Identify which cell holds the provided text, then report its [x, y] central coordinate. 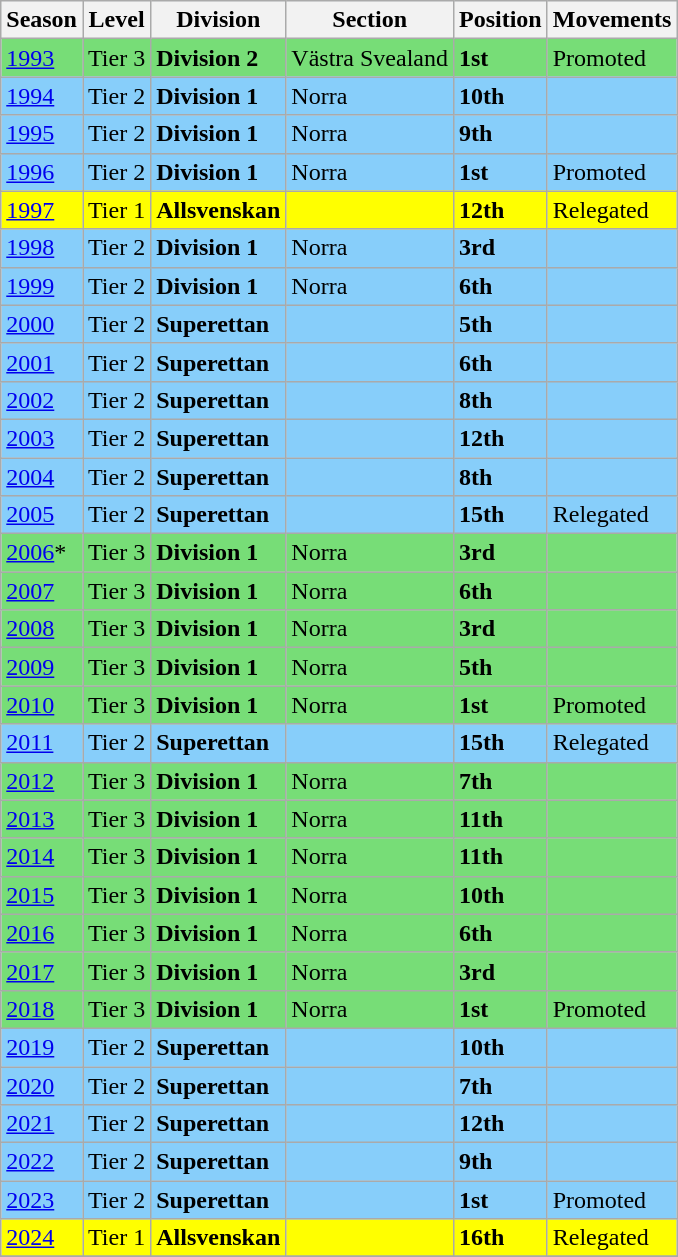
Division 2 [218, 58]
Season [42, 20]
1993 [42, 58]
2023 [42, 1200]
1999 [42, 286]
2003 [42, 438]
2017 [42, 971]
2014 [42, 857]
2001 [42, 362]
2020 [42, 1085]
16th [500, 1238]
2011 [42, 743]
2002 [42, 400]
2000 [42, 324]
1998 [42, 248]
Section [370, 20]
1997 [42, 210]
Movements [612, 20]
Division [218, 20]
2005 [42, 515]
2008 [42, 629]
2015 [42, 895]
2006* [42, 553]
2021 [42, 1124]
2004 [42, 477]
2024 [42, 1238]
1995 [42, 134]
2013 [42, 819]
2009 [42, 667]
Position [500, 20]
1996 [42, 172]
2018 [42, 1009]
2007 [42, 591]
2010 [42, 705]
2022 [42, 1162]
2019 [42, 1047]
Västra Svealand [370, 58]
2012 [42, 781]
Level [116, 20]
1994 [42, 96]
2016 [42, 933]
